Provide the [X, Y] coordinate of the cell's center where the given text is located.  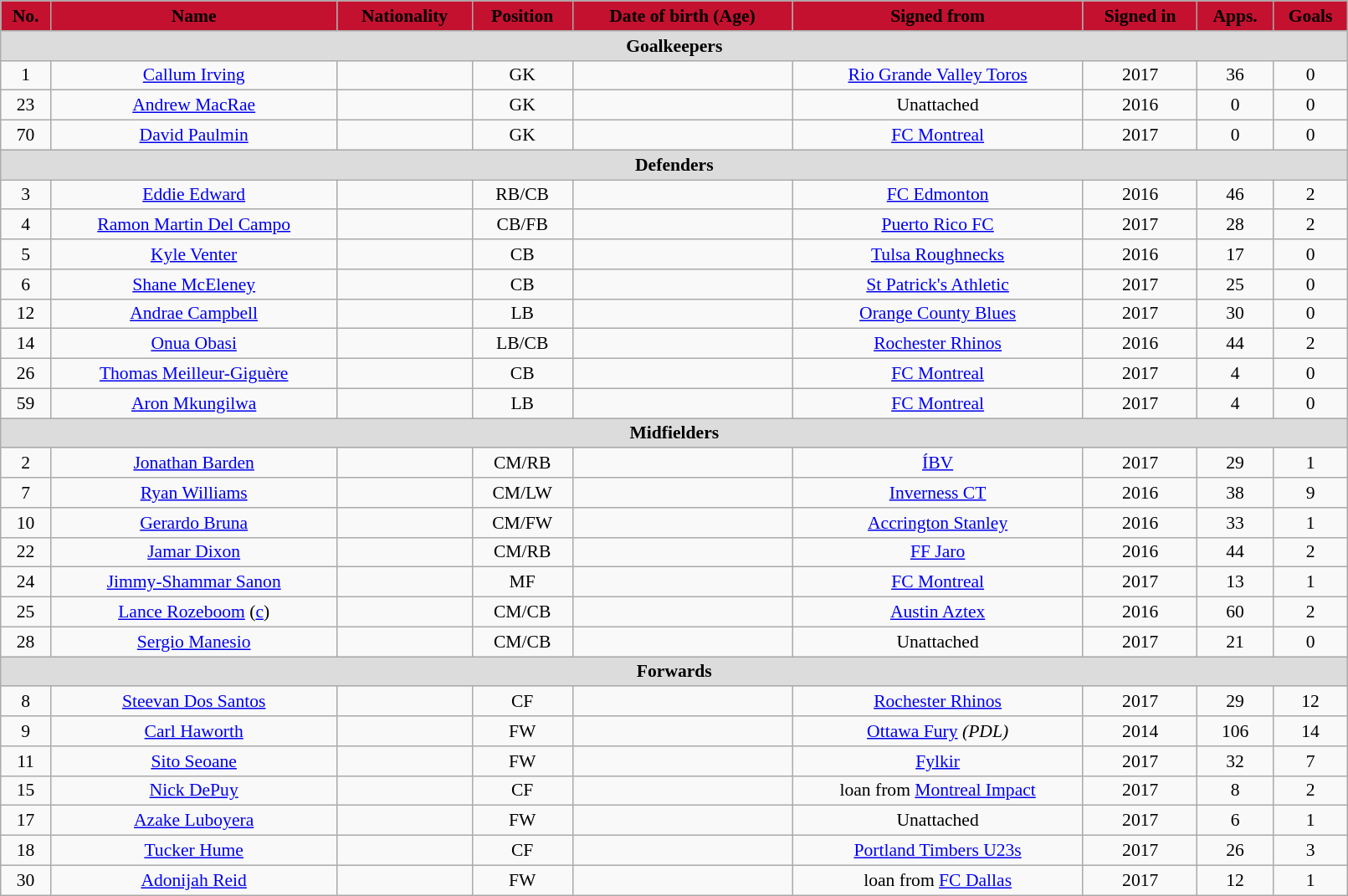
MF [522, 582]
CM/LW [522, 493]
Andrew MacRae [194, 105]
Eddie Edward [194, 195]
Carl Haworth [194, 731]
11 [26, 761]
CB/FB [522, 225]
38 [1235, 493]
Ryan Williams [194, 493]
St Patrick's Athletic [938, 284]
Kyle Venter [194, 254]
Sito Seoane [194, 761]
Onua Obasi [194, 344]
46 [1235, 195]
Andrae Campbell [194, 314]
Date of birth (Age) [682, 16]
Nick DePuy [194, 791]
2014 [1140, 731]
Defenders [674, 165]
21 [1235, 642]
Austin Aztex [938, 612]
5 [26, 254]
ÍBV [938, 463]
33 [1235, 523]
Gerardo Bruna [194, 523]
Name [194, 16]
FF Jaro [938, 552]
loan from FC Dallas [938, 880]
FC Edmonton [938, 195]
13 [1235, 582]
Goalkeepers [674, 46]
RB/CB [522, 195]
70 [26, 136]
Jonathan Barden [194, 463]
Tucker Hume [194, 851]
Midfielders [674, 433]
Apps. [1235, 16]
32 [1235, 761]
Ottawa Fury (PDL) [938, 731]
Goals [1310, 16]
59 [26, 403]
Position [522, 16]
Shane McEleney [194, 284]
Jimmy-Shammar Sanon [194, 582]
Inverness CT [938, 493]
No. [26, 16]
LB/CB [522, 344]
Adonijah Reid [194, 880]
Lance Rozeboom (c) [194, 612]
15 [26, 791]
Forwards [674, 672]
23 [26, 105]
Jamar Dixon [194, 552]
Sergio Manesio [194, 642]
Thomas Meilleur-Giguère [194, 374]
Ramon Martin Del Campo [194, 225]
60 [1235, 612]
Rio Grande Valley Toros [938, 75]
24 [26, 582]
CM/FW [522, 523]
Portland Timbers U23s [938, 851]
Nationality [405, 16]
Signed in [1140, 16]
Azake Luboyera [194, 821]
Steevan Dos Santos [194, 702]
Orange County Blues [938, 314]
Callum Irving [194, 75]
18 [26, 851]
loan from Montreal Impact [938, 791]
106 [1235, 731]
Fylkir [938, 761]
10 [26, 523]
Tulsa Roughnecks [938, 254]
Signed from [938, 16]
Aron Mkungilwa [194, 403]
Puerto Rico FC [938, 225]
Accrington Stanley [938, 523]
22 [26, 552]
36 [1235, 75]
David Paulmin [194, 136]
